Determine the [x, y] coordinate at the center of the cell enclosing the given text.  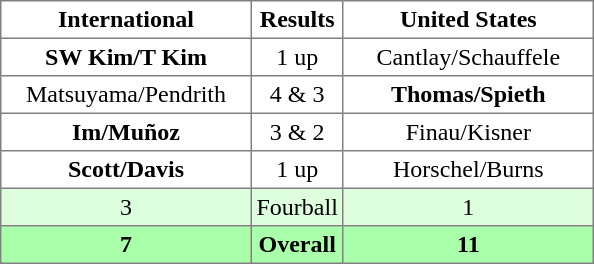
3 & 2 [297, 132]
1 [468, 207]
Matsuyama/Pendrith [126, 95]
Fourball [297, 207]
SW Kim/T Kim [126, 57]
Cantlay/Schauffele [468, 57]
Horschel/Burns [468, 170]
4 & 3 [297, 95]
Finau/Kisner [468, 132]
United States [468, 20]
Overall [297, 245]
11 [468, 245]
7 [126, 245]
Thomas/Spieth [468, 95]
3 [126, 207]
Results [297, 20]
International [126, 20]
Scott/Davis [126, 170]
Im/Muñoz [126, 132]
